Detect which cell encompasses the target text, then output its (x, y) center coordinate. 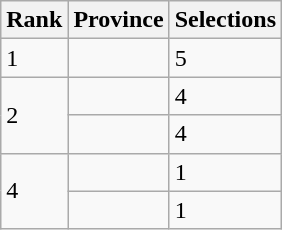
Selections (225, 20)
2 (34, 115)
Province (118, 20)
5 (225, 58)
Rank (34, 20)
